Find where the given text appears and provide that cell's center as [X, Y] coordinate. 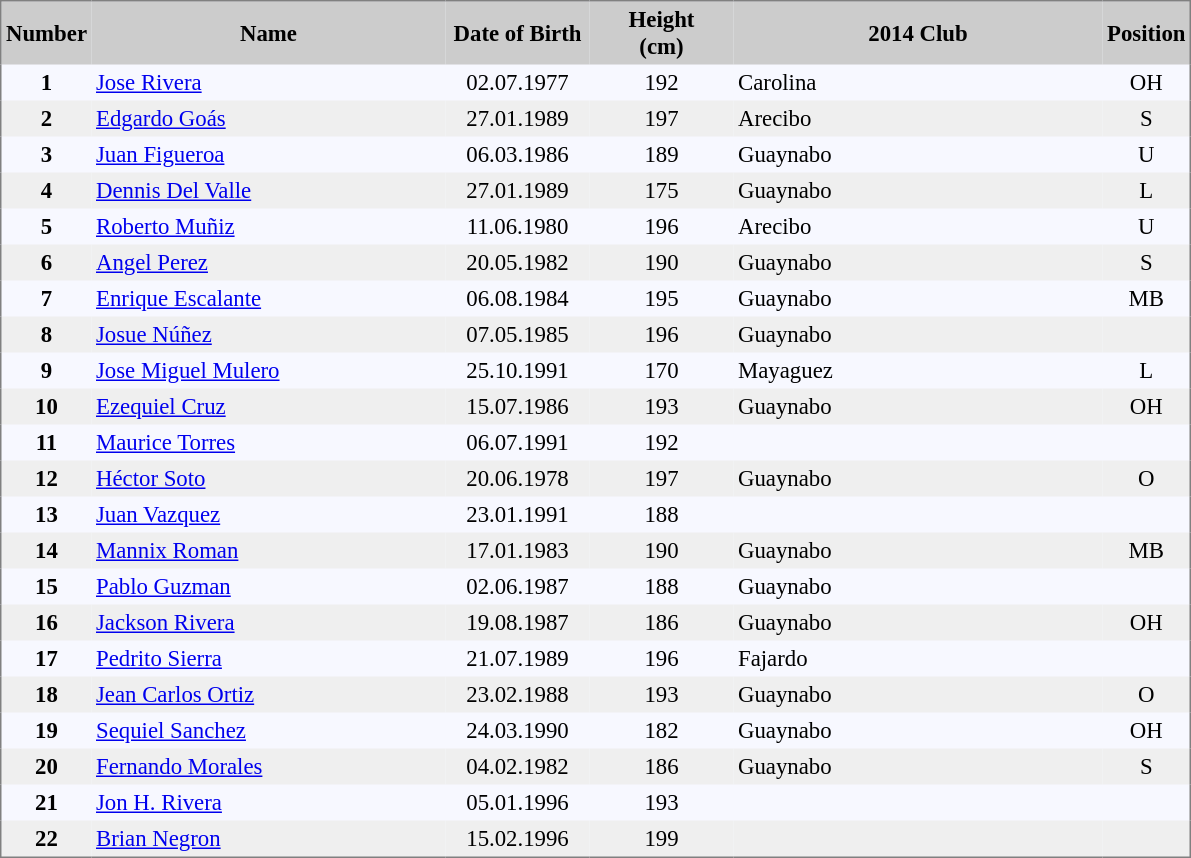
10 [46, 406]
195 [662, 298]
21 [46, 802]
170 [662, 370]
06.07.1991 [518, 442]
Ezequiel Cruz [269, 406]
06.03.1986 [518, 154]
Jose Rivera [269, 82]
25.10.1991 [518, 370]
15 [46, 586]
1 [46, 82]
Brian Negron [269, 838]
16 [46, 622]
Juan Vazquez [269, 514]
17 [46, 658]
Name [269, 33]
7 [46, 298]
23.02.1988 [518, 694]
Josue Núñez [269, 334]
13 [46, 514]
19.08.1987 [518, 622]
Jon H. Rivera [269, 802]
Mayaguez [918, 370]
8 [46, 334]
02.07.1977 [518, 82]
Position [1146, 33]
3 [46, 154]
06.08.1984 [518, 298]
05.01.1996 [518, 802]
9 [46, 370]
182 [662, 730]
11 [46, 442]
Sequiel Sanchez [269, 730]
15.07.1986 [518, 406]
07.05.1985 [518, 334]
Jackson Rivera [269, 622]
Juan Figueroa [269, 154]
2 [46, 118]
199 [662, 838]
21.07.1989 [518, 658]
02.06.1987 [518, 586]
04.02.1982 [518, 766]
12 [46, 478]
189 [662, 154]
Pablo Guzman [269, 586]
Jean Carlos Ortiz [269, 694]
19 [46, 730]
Number [46, 33]
Carolina [918, 82]
Angel Perez [269, 262]
Roberto Muñiz [269, 226]
Dennis Del Valle [269, 190]
Fernando Morales [269, 766]
20 [46, 766]
22 [46, 838]
Mannix Roman [269, 550]
15.02.1996 [518, 838]
Fajardo [918, 658]
Enrique Escalante [269, 298]
11.06.1980 [518, 226]
6 [46, 262]
Héctor Soto [269, 478]
4 [46, 190]
5 [46, 226]
Edgardo Goás [269, 118]
Date of Birth [518, 33]
Height(cm) [662, 33]
Jose Miguel Mulero [269, 370]
175 [662, 190]
18 [46, 694]
14 [46, 550]
20.05.1982 [518, 262]
Maurice Torres [269, 442]
24.03.1990 [518, 730]
Pedrito Sierra [269, 658]
23.01.1991 [518, 514]
17.01.1983 [518, 550]
2014 Club [918, 33]
20.06.1978 [518, 478]
